Locate the cell with the specified text and output its (x, y) center coordinate. 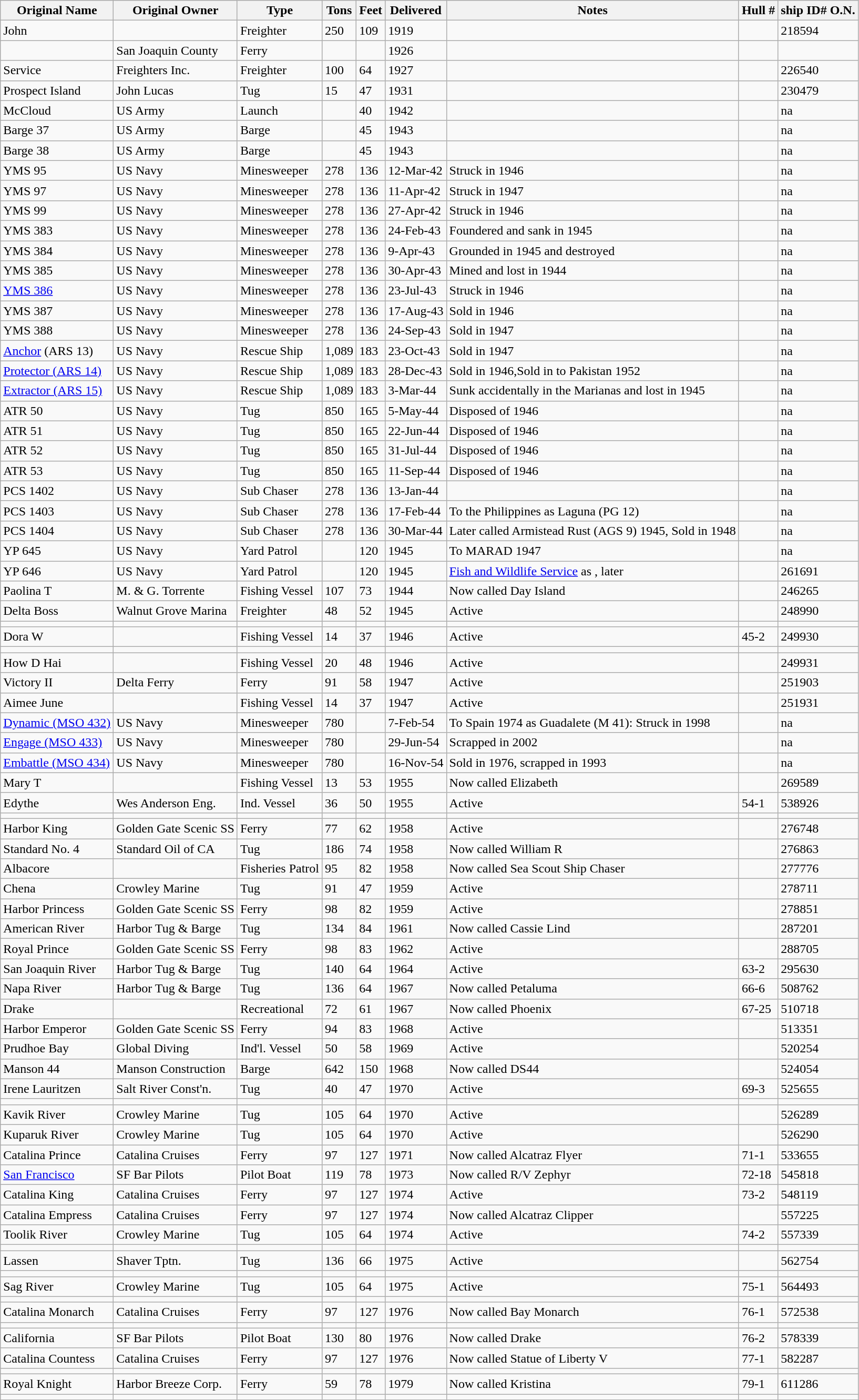
538926 (818, 803)
533655 (818, 1154)
72 (340, 1009)
Manson Construction (176, 1069)
564493 (818, 1286)
53 (371, 783)
508762 (818, 989)
1961 (416, 929)
Ind. Vessel (280, 803)
74-2 (758, 1235)
Now called Petaluma (592, 989)
Struck in 1947 (592, 190)
226540 (818, 70)
12-Mar-42 (416, 170)
Sag River (57, 1286)
17-Aug-43 (416, 311)
20 (340, 663)
557225 (818, 1215)
Scrapped in 2002 (592, 743)
Edythe (57, 803)
84 (371, 929)
59 (340, 1384)
23-Jul-43 (416, 291)
61 (371, 1009)
11-Sep-44 (416, 471)
30-Mar-44 (416, 531)
510718 (818, 1009)
Shaver Tptn. (176, 1261)
California (57, 1338)
548119 (818, 1195)
Barge 37 (57, 130)
To the Philippines as Laguna (PG 12) (592, 511)
M. & G. Torrente (176, 591)
YMS 385 (57, 271)
Now called William R (592, 848)
Fish and Wildlife Service as , later (592, 571)
Catalina Empress (57, 1215)
PCS 1402 (57, 491)
288705 (818, 949)
3-Mar-44 (416, 391)
Fisheries Patrol (280, 869)
526289 (818, 1114)
45-2 (758, 637)
Delta Ferry (176, 683)
562754 (818, 1261)
Harbor Emperor (57, 1029)
Wes Anderson Eng. (176, 803)
ATR 50 (57, 411)
77-1 (758, 1358)
557339 (818, 1235)
13 (340, 783)
11-Apr-42 (416, 190)
1979 (416, 1384)
100 (340, 70)
72-18 (758, 1175)
130 (340, 1338)
Foundered and sank in 1945 (592, 230)
1964 (416, 969)
Now called Day Island (592, 591)
Standard No. 4 (57, 848)
9-Apr-43 (416, 251)
Mary T (57, 783)
Now called Bay Monarch (592, 1312)
Now called Alcatraz Flyer (592, 1154)
YP 645 (57, 551)
Freighters Inc. (176, 70)
Notes (592, 11)
Now called Drake (592, 1338)
YMS 383 (57, 230)
YMS 388 (57, 331)
American River (57, 929)
15 (340, 90)
Catalina Prince (57, 1154)
13-Jan-44 (416, 491)
Mined and lost in 1944 (592, 271)
7-Feb-54 (416, 723)
Anchor (ARS 13) (57, 351)
Prudhoe Bay (57, 1049)
YMS 99 (57, 210)
Catalina Countess (57, 1358)
1926 (416, 50)
248990 (818, 611)
Service (57, 70)
Recreational (280, 1009)
ATR 52 (57, 451)
Drake (57, 1009)
71-1 (758, 1154)
230479 (818, 90)
YMS 387 (57, 311)
276748 (818, 828)
Feet (371, 11)
Now called DS44 (592, 1069)
578339 (818, 1338)
95 (340, 869)
76-2 (758, 1338)
62 (371, 828)
80 (371, 1338)
Later called Armistead Rust (AGS 9) 1945, Sold in 1948 (592, 531)
Now called Sea Scout Ship Chaser (592, 869)
Royal Prince (57, 949)
119 (340, 1175)
Grounded in 1945 and destroyed (592, 251)
Manson 44 (57, 1069)
Sold in 1976, scrapped in 1993 (592, 763)
Type (280, 11)
67-25 (758, 1009)
Royal Knight (57, 1384)
Harbor King (57, 828)
150 (371, 1069)
24-Sep-43 (416, 331)
29-Jun-54 (416, 743)
Now called R/V Zephyr (592, 1175)
278711 (818, 889)
66 (371, 1261)
69-3 (758, 1089)
1971 (416, 1154)
Now called Statue of Liberty V (592, 1358)
YMS 97 (57, 190)
16-Nov-54 (416, 763)
109 (371, 31)
5-May-44 (416, 411)
250 (340, 31)
1973 (416, 1175)
Engage (MSO 433) (57, 743)
287201 (818, 929)
524054 (818, 1069)
134 (340, 929)
246265 (818, 591)
PCS 1404 (57, 531)
251931 (818, 703)
San Francisco (57, 1175)
Standard Oil of CA (176, 848)
Embattle (MSO 434) (57, 763)
To MARAD 1947 (592, 551)
Prospect Island (57, 90)
Original Name (57, 11)
24-Feb-43 (416, 230)
Now called Phoenix (592, 1009)
San Joaquin River (57, 969)
Catalina King (57, 1195)
How D Hai (57, 663)
249930 (818, 637)
Harbor Princess (57, 909)
Harbor Breeze Corp. (176, 1384)
John (57, 31)
John Lucas (176, 90)
Irene Lauritzen (57, 1089)
54-1 (758, 803)
77 (340, 828)
1969 (416, 1049)
31-Jul-44 (416, 451)
572538 (818, 1312)
Paolina T (57, 591)
269589 (818, 783)
22-Jun-44 (416, 431)
186 (340, 848)
73 (371, 591)
Kavik River (57, 1114)
526290 (818, 1134)
17-Feb-44 (416, 511)
Original Owner (176, 11)
Napa River (57, 989)
Chena (57, 889)
YMS 384 (57, 251)
Ind'l. Vessel (280, 1049)
Tons (340, 11)
276863 (818, 848)
Dynamic (MSO 432) (57, 723)
140 (340, 969)
Delivered (416, 11)
Protector (ARS 14) (57, 371)
94 (340, 1029)
251903 (818, 683)
Barge 38 (57, 150)
Walnut Grove Marina (176, 611)
Global Diving (176, 1049)
Catalina Monarch (57, 1312)
27-Apr-42 (416, 210)
Now called Cassie Lind (592, 929)
79-1 (758, 1384)
73-2 (758, 1195)
Extractor (ARS 15) (57, 391)
249931 (818, 663)
63-2 (758, 969)
ATR 51 (57, 431)
Sold in 1946,Sold in to Pakistan 1952 (592, 371)
23-Oct-43 (416, 351)
513351 (818, 1029)
Kuparuk River (57, 1134)
52 (371, 611)
520254 (818, 1049)
582287 (818, 1358)
McCloud (57, 110)
Aimee June (57, 703)
1944 (416, 591)
74 (371, 848)
261691 (818, 571)
66-6 (758, 989)
Delta Boss (57, 611)
Albacore (57, 869)
545818 (818, 1175)
1931 (416, 90)
PCS 1403 (57, 511)
Toolik River (57, 1235)
ship ID# O.N. (818, 11)
218594 (818, 31)
1962 (416, 949)
Now called Elizabeth (592, 783)
Now called Alcatraz Clipper (592, 1215)
Victory II (57, 683)
1942 (416, 110)
ATR 53 (57, 471)
642 (340, 1069)
75-1 (758, 1286)
YMS 95 (57, 170)
107 (340, 591)
To Spain 1974 as Guadalete (M 41): Struck in 1998 (592, 723)
1927 (416, 70)
San Joaquin County (176, 50)
76-1 (758, 1312)
611286 (818, 1384)
YP 646 (57, 571)
Dora W (57, 637)
Launch (280, 110)
Sold in 1946 (592, 311)
525655 (818, 1089)
277776 (818, 869)
1919 (416, 31)
Now called Kristina (592, 1384)
Hull # (758, 11)
Salt River Const'n. (176, 1089)
278851 (818, 909)
28-Dec-43 (416, 371)
Lassen (57, 1261)
YMS 386 (57, 291)
Sunk accidentally in the Marianas and lost in 1945 (592, 391)
30-Apr-43 (416, 271)
36 (340, 803)
295630 (818, 969)
